Detect which cell encompasses the target text, then output its [X, Y] center coordinate. 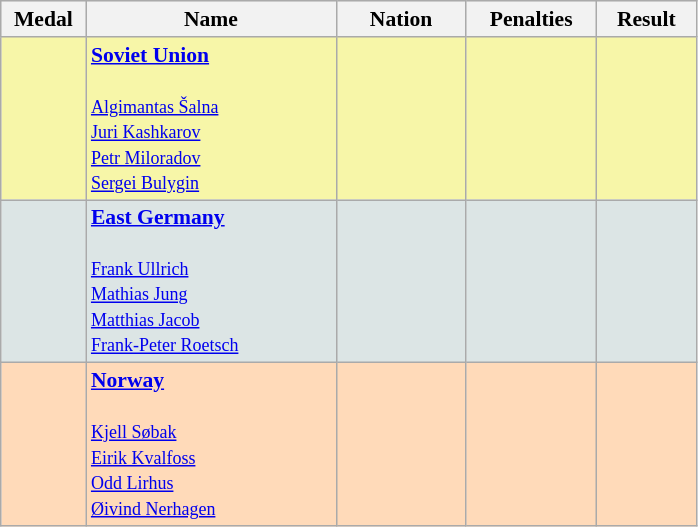
East GermanyFrank UllrichMathias JungMatthias JacobFrank-Peter Roetsch [211, 282]
Penalties [531, 19]
NorwayKjell SøbakEirik KvalfossOdd LirhusØivind Nerhagen [211, 444]
Nation [401, 19]
Soviet UnionAlgimantas ŠalnaJuri KashkarovPetr MiloradovSergei Bulygin [211, 118]
Name [211, 19]
Medal [44, 19]
Result [646, 19]
